Scan for the cell matching the given text and deliver its [X, Y] coordinate at center. 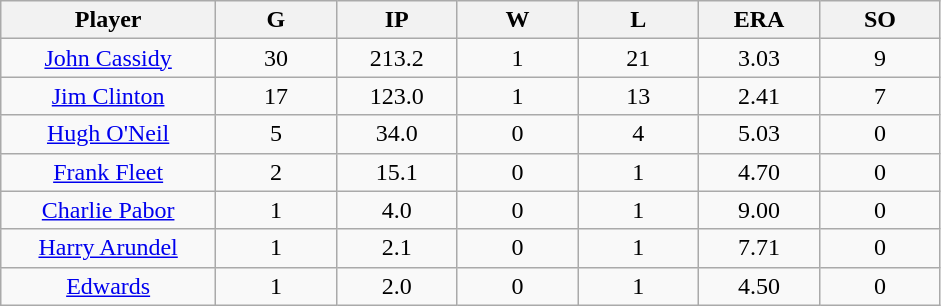
Hugh O'Neil [108, 134]
5 [276, 134]
Charlie Pabor [108, 210]
17 [276, 96]
13 [638, 96]
Player [108, 20]
2.41 [760, 96]
21 [638, 58]
15.1 [396, 172]
123.0 [396, 96]
9 [880, 58]
Frank Fleet [108, 172]
7.71 [760, 248]
2 [276, 172]
Harry Arundel [108, 248]
SO [880, 20]
Jim Clinton [108, 96]
ERA [760, 20]
2.1 [396, 248]
G [276, 20]
John Cassidy [108, 58]
4.70 [760, 172]
5.03 [760, 134]
9.00 [760, 210]
L [638, 20]
IP [396, 20]
3.03 [760, 58]
213.2 [396, 58]
4.0 [396, 210]
W [518, 20]
2.0 [396, 286]
4.50 [760, 286]
34.0 [396, 134]
Edwards [108, 286]
7 [880, 96]
30 [276, 58]
4 [638, 134]
